Extract the (x, y) coordinate from the center of the cell holding the provided text.  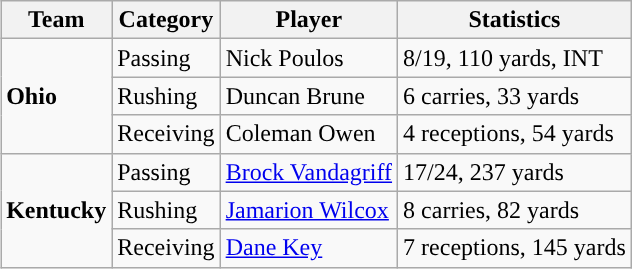
Statistics (515, 20)
6 carries, 33 yards (515, 96)
7 receptions, 145 yards (515, 248)
Team (56, 20)
Brock Vandagriff (308, 172)
Jamarion Wilcox (308, 210)
8/19, 110 yards, INT (515, 58)
Duncan Brune (308, 96)
Dane Key (308, 248)
17/24, 237 yards (515, 172)
Category (166, 20)
Coleman Owen (308, 134)
Ohio (56, 96)
Player (308, 20)
4 receptions, 54 yards (515, 134)
Nick Poulos (308, 58)
8 carries, 82 yards (515, 210)
Kentucky (56, 210)
